Pinpoint the cell where the given text exists, returning its (x, y) midpoint coordinate. 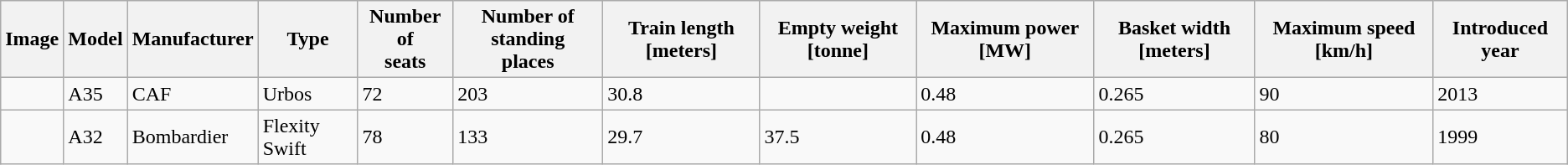
Number of standingplaces (528, 39)
133 (528, 137)
Bombardier (193, 137)
78 (405, 137)
Flexity Swift (308, 137)
Type (308, 39)
80 (1344, 137)
Train length [meters] (682, 39)
Empty weight [tonne] (838, 39)
Number ofseats (405, 39)
Image (32, 39)
Model (95, 39)
A35 (95, 94)
37.5 (838, 137)
72 (405, 94)
2013 (1501, 94)
CAF (193, 94)
Introduced year (1501, 39)
203 (528, 94)
Basket width [meters] (1174, 39)
Urbos (308, 94)
29.7 (682, 137)
30.8 (682, 94)
1999 (1501, 137)
Maximum power [MW] (1005, 39)
90 (1344, 94)
A32 (95, 137)
Manufacturer (193, 39)
Maximum speed [km/h] (1344, 39)
